Scan for the cell matching the given text and deliver its (x, y) coordinate at center. 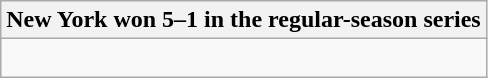
New York won 5–1 in the regular-season series (244, 20)
